Determine the (x, y) coordinate at the center of the cell enclosing the given text.  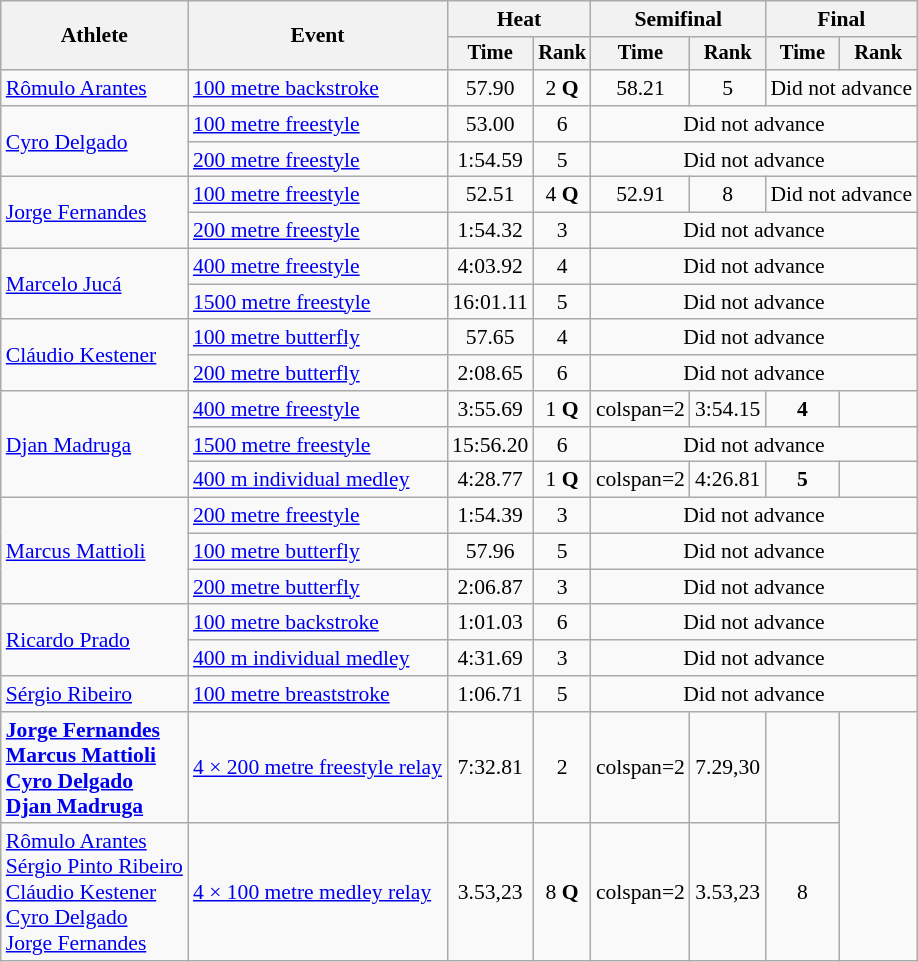
Semifinal (678, 19)
4:26.81 (728, 480)
7.29,30 (728, 768)
4:03.92 (490, 267)
1:54.32 (490, 231)
100 metre breaststroke (318, 694)
4 × 100 metre medley relay (318, 893)
Marcelo Jucá (94, 284)
2:06.87 (490, 587)
Rômulo Arantes (94, 88)
Jorge FernandesMarcus MattioliCyro DelgadoDjan Madruga (94, 768)
4 Q (562, 195)
58.21 (640, 88)
52.91 (640, 195)
Cyro Delgado (94, 142)
3:54.15 (728, 409)
Athlete (94, 36)
Sérgio Ribeiro (94, 694)
Heat (519, 19)
1:54.39 (490, 516)
1:06.71 (490, 694)
Event (318, 36)
Cláudio Kestener (94, 356)
4 × 200 metre freestyle relay (318, 768)
8 Q (562, 893)
3:55.69 (490, 409)
Marcus Mattioli (94, 552)
57.90 (490, 88)
4:28.77 (490, 480)
53.00 (490, 124)
16:01.11 (490, 302)
1:01.03 (490, 623)
2 Q (562, 88)
Ricardo Prado (94, 640)
57.65 (490, 338)
57.96 (490, 552)
Djan Madruga (94, 444)
Jorge Fernandes (94, 212)
2 (562, 768)
2:08.65 (490, 373)
Rômulo ArantesSérgio Pinto RibeiroCláudio KestenerCyro DelgadoJorge Fernandes (94, 893)
15:56.20 (490, 445)
7:32.81 (490, 768)
1:54.59 (490, 160)
52.51 (490, 195)
4:31.69 (490, 658)
Final (841, 19)
